Determine the (x, y) coordinate at the center of the cell enclosing the given text.  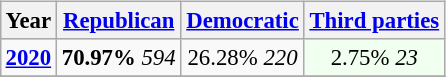
Democratic (242, 21)
2.75% 23 (374, 58)
Year (28, 21)
70.97% 594 (118, 58)
Third parties (374, 21)
26.28% 220 (242, 58)
2020 (28, 58)
Republican (118, 21)
